Scan for the cell matching the given text and deliver its [x, y] coordinate at center. 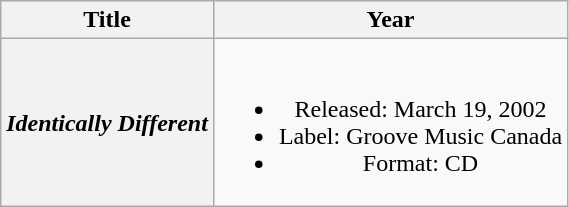
Title [108, 20]
Released: March 19, 2002Label: Groove Music CanadaFormat: CD [390, 122]
Year [390, 20]
Identically Different [108, 122]
